Determine the (x, y) coordinate at the center of the cell enclosing the given text.  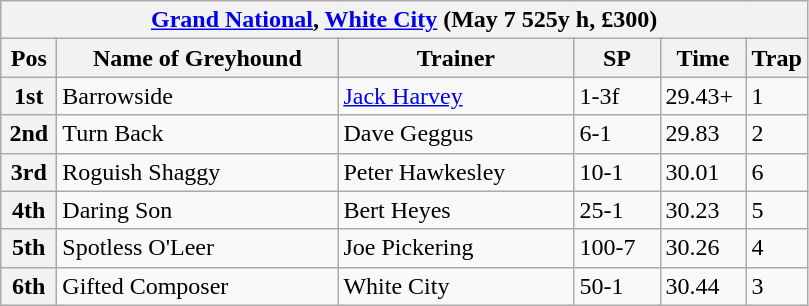
White City (456, 286)
6-1 (617, 134)
Time (703, 58)
Bert Heyes (456, 210)
SP (617, 58)
Jack Harvey (456, 96)
Barrowside (198, 96)
4th (29, 210)
3rd (29, 172)
Name of Greyhound (198, 58)
29.43+ (703, 96)
Roguish Shaggy (198, 172)
5th (29, 248)
30.23 (703, 210)
Peter Hawkesley (456, 172)
30.44 (703, 286)
1 (776, 96)
Trap (776, 58)
Turn Back (198, 134)
50-1 (617, 286)
Gifted Composer (198, 286)
5 (776, 210)
2nd (29, 134)
1-3f (617, 96)
Trainer (456, 58)
100-7 (617, 248)
4 (776, 248)
2 (776, 134)
Dave Geggus (456, 134)
Daring Son (198, 210)
29.83 (703, 134)
10-1 (617, 172)
Pos (29, 58)
1st (29, 96)
Grand National, White City (May 7 525y h, £300) (404, 20)
30.26 (703, 248)
3 (776, 286)
Joe Pickering (456, 248)
30.01 (703, 172)
6 (776, 172)
25-1 (617, 210)
Spotless O'Leer (198, 248)
6th (29, 286)
